Determine the [X, Y] coordinate at the center of the cell enclosing the given text.  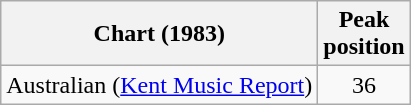
Peakposition [364, 34]
Australian (Kent Music Report) [160, 85]
Chart (1983) [160, 34]
36 [364, 85]
